Find where the given text appears and provide that cell's center as (x, y) coordinate. 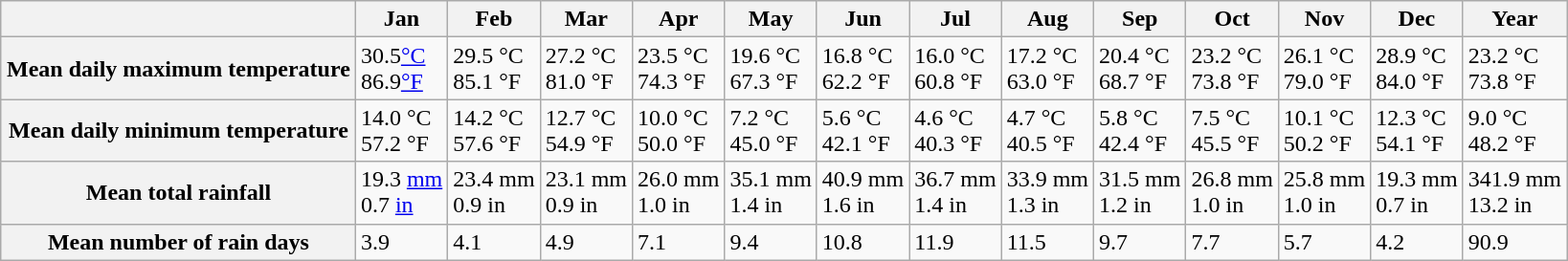
14.2 °C57.6 °F (494, 130)
5.6 °C42.1 °F (862, 130)
7.1 (679, 242)
5.7 (1324, 242)
4.1 (494, 242)
25.8 mm1.0 in (1324, 193)
May (771, 19)
Mean total rainfall (178, 193)
29.5 °C85.1 °F (494, 69)
16.8 °C62.2 °F (862, 69)
26.8 mm1.0 in (1232, 193)
7.5 °C45.5 °F (1232, 130)
Year (1514, 19)
90.9 (1514, 242)
Jul (955, 19)
19.6 °C67.3 °F (771, 69)
9.0 °C48.2 °F (1514, 130)
341.9 mm13.2 in (1514, 193)
11.9 (955, 242)
14.0 °C57.2 °F (401, 130)
9.7 (1140, 242)
31.5 mm1.2 in (1140, 193)
23.1 mm0.9 in (586, 193)
Apr (679, 19)
30.5°C86.9°F (401, 69)
12.7 °C54.9 °F (586, 130)
36.7 mm1.4 in (955, 193)
7.7 (1232, 242)
10.1 °C50.2 °F (1324, 130)
26.1 °C79.0 °F (1324, 69)
4.7 °C40.5 °F (1047, 130)
Mean daily maximum temperature (178, 69)
27.2 °C81.0 °F (586, 69)
11.5 (1047, 242)
33.9 mm1.3 in (1047, 193)
4.2 (1417, 242)
Mar (586, 19)
Dec (1417, 19)
Mean daily minimum temperature (178, 130)
4.6 °C40.3 °F (955, 130)
4.9 (586, 242)
Oct (1232, 19)
23.4 mm0.9 in (494, 193)
16.0 °C60.8 °F (955, 69)
28.9 °C84.0 °F (1417, 69)
Jun (862, 19)
Feb (494, 19)
26.0 mm1.0 in (679, 193)
10.8 (862, 242)
Jan (401, 19)
10.0 °C50.0 °F (679, 130)
3.9 (401, 242)
23.5 °C74.3 °F (679, 69)
35.1 mm1.4 in (771, 193)
7.2 °C45.0 °F (771, 130)
40.9 mm1.6 in (862, 193)
9.4 (771, 242)
17.2 °C63.0 °F (1047, 69)
20.4 °C68.7 °F (1140, 69)
Mean number of rain days (178, 242)
Nov (1324, 19)
12.3 °C54.1 °F (1417, 130)
Sep (1140, 19)
Aug (1047, 19)
5.8 °C42.4 °F (1140, 130)
